Return the (x, y) coordinate for the center point of the cell that contains the specified text.  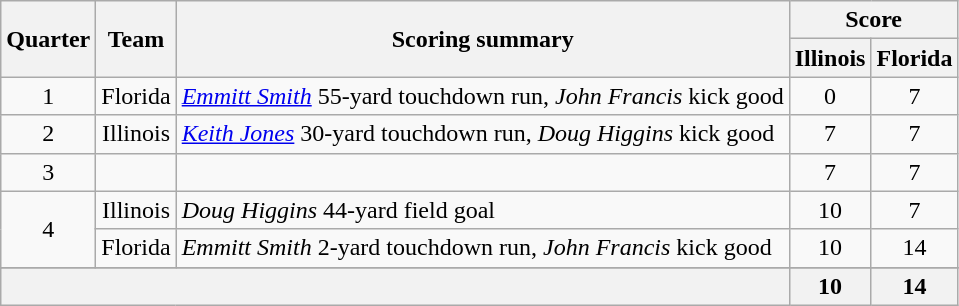
Team (136, 39)
Score (874, 20)
3 (48, 172)
Emmitt Smith 55-yard touchdown run, John Francis kick good (482, 96)
Keith Jones 30-yard touchdown run, Doug Higgins kick good (482, 134)
Doug Higgins 44-yard field goal (482, 210)
Quarter (48, 39)
Emmitt Smith 2-yard touchdown run, John Francis kick good (482, 248)
1 (48, 96)
0 (830, 96)
2 (48, 134)
4 (48, 229)
Scoring summary (482, 39)
